Find where the given text appears and provide that cell's center as [X, Y] coordinate. 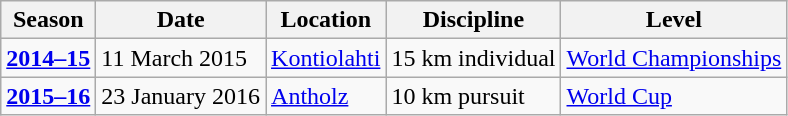
Level [674, 20]
World Cup [674, 96]
Season [48, 20]
Date [181, 20]
Discipline [474, 20]
Location [326, 20]
11 March 2015 [181, 58]
10 km pursuit [474, 96]
Kontiolahti [326, 58]
23 January 2016 [181, 96]
2015–16 [48, 96]
Antholz [326, 96]
2014–15 [48, 58]
World Championships [674, 58]
15 km individual [474, 58]
